Identify which cell holds the provided text, then report its [X, Y] central coordinate. 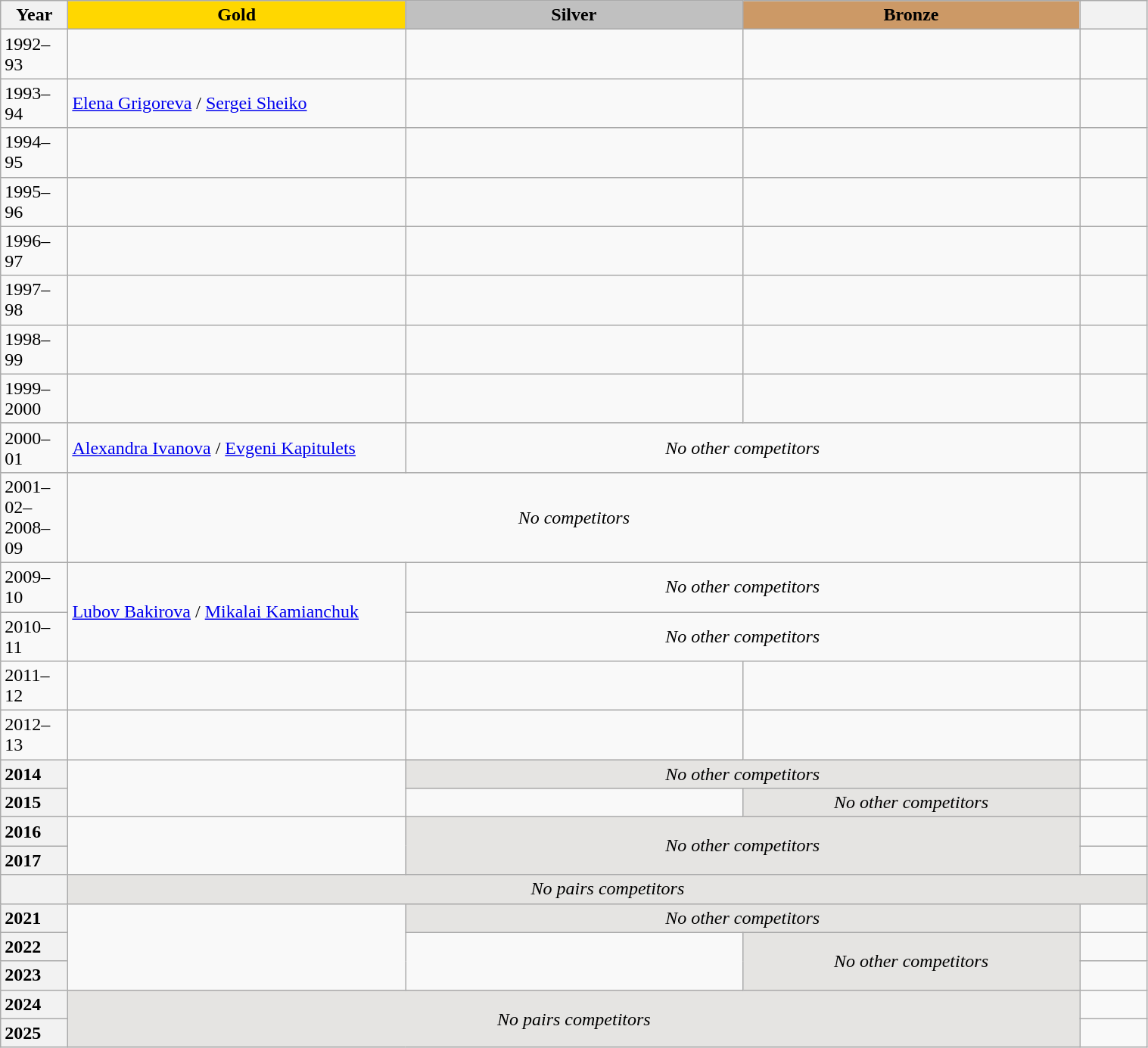
2001–02–2008–09 [35, 518]
2014 [35, 774]
2015 [35, 803]
Silver [574, 15]
1998–99 [35, 350]
1992–93 [35, 54]
2016 [35, 832]
No competitors [574, 518]
1997–98 [35, 300]
2000–01 [35, 448]
2025 [35, 1033]
2012–13 [35, 735]
1999–2000 [35, 398]
Year [35, 15]
2009–10 [35, 587]
1995–96 [35, 201]
Bronze [911, 15]
2023 [35, 975]
Gold [237, 15]
Elena Grigoreva / Sergei Sheiko [237, 103]
2010–11 [35, 636]
2021 [35, 918]
Alexandra Ivanova / Evgeni Kapitulets [237, 448]
2011–12 [35, 686]
Lubov Bakirova / Mikalai Kamianchuk [237, 611]
2022 [35, 947]
1994–95 [35, 153]
1996–97 [35, 251]
1993–94 [35, 103]
2024 [35, 1004]
2017 [35, 860]
